Output the (X, Y) coordinate of the center of the cell containing the given text.  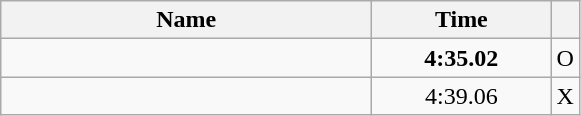
4:39.06 (462, 96)
Name (186, 20)
O (565, 58)
Time (462, 20)
X (565, 96)
4:35.02 (462, 58)
